Provide the (x, y) coordinate of the cell's center where the given text is located.  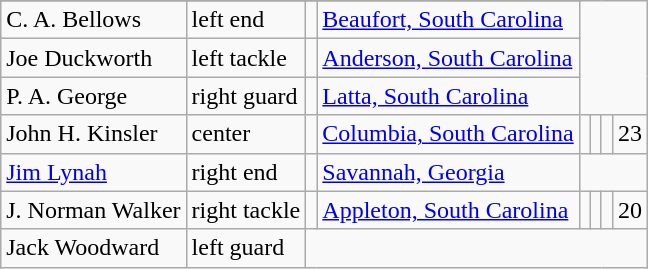
Jim Lynah (94, 172)
Appleton, South Carolina (448, 210)
Columbia, South Carolina (448, 134)
right tackle (246, 210)
right end (246, 172)
Joe Duckworth (94, 58)
left tackle (246, 58)
20 (630, 210)
J. Norman Walker (94, 210)
center (246, 134)
right guard (246, 96)
Anderson, South Carolina (448, 58)
Savannah, Georgia (448, 172)
John H. Kinsler (94, 134)
left end (246, 20)
P. A. George (94, 96)
Beaufort, South Carolina (448, 20)
left guard (246, 248)
23 (630, 134)
Jack Woodward (94, 248)
Latta, South Carolina (448, 96)
C. A. Bellows (94, 20)
